Capture the cell that displays the provided text and extract its [X, Y] central coordinate. 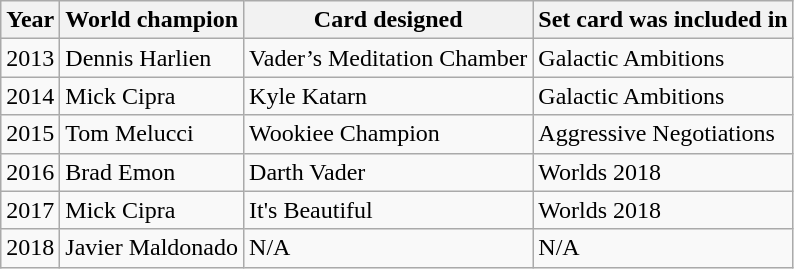
Kyle Katarn [388, 96]
Card designed [388, 20]
2015 [30, 134]
2018 [30, 248]
Vader’s Meditation Chamber [388, 58]
Dennis Harlien [152, 58]
Wookiee Champion [388, 134]
2017 [30, 210]
Tom Melucci [152, 134]
Year [30, 20]
Set card was included in [663, 20]
It's Beautiful [388, 210]
Darth Vader [388, 172]
Aggressive Negotiations [663, 134]
World champion [152, 20]
Brad Emon [152, 172]
Javier Maldonado [152, 248]
2016 [30, 172]
2013 [30, 58]
2014 [30, 96]
